Find where the given text appears and provide that cell's center as [X, Y] coordinate. 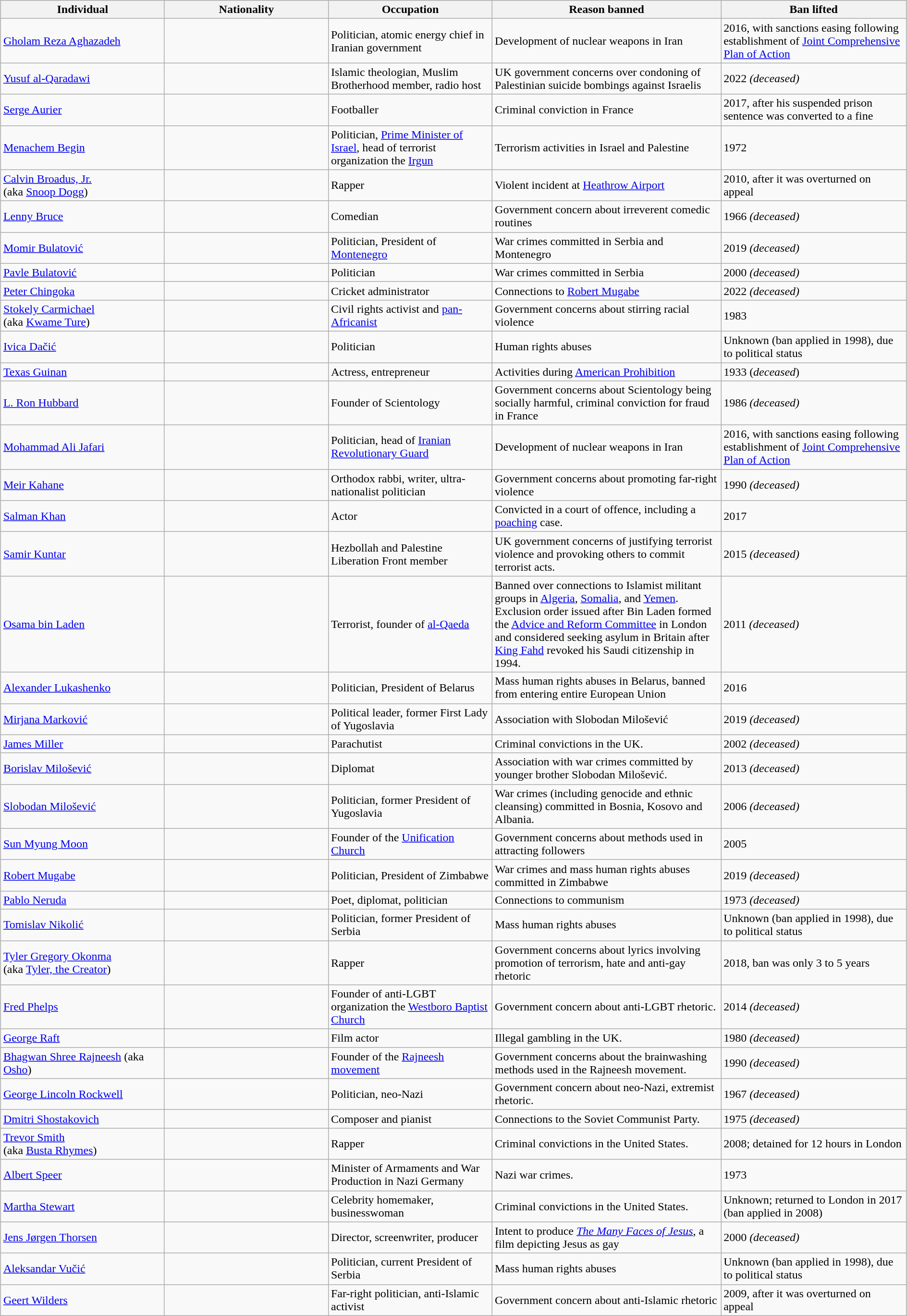
2008; detained for 12 hours in London [814, 1144]
Human rights abuses [607, 347]
Martha Stewart [83, 1206]
2002 (deceased) [814, 744]
Activities during American Prohibition [607, 371]
Tomislav Nikolić [83, 924]
2017 [814, 516]
George Lincoln Rockwell [83, 1095]
1980 (deceased) [814, 1038]
Government concern about anti-Islamic rhetoric [607, 1300]
Islamic theologian, Muslim Brotherhood member, radio host [410, 79]
Sun Myung Moon [83, 844]
Politician, former President of Serbia [410, 924]
Occupation [410, 10]
Fred Phelps [83, 1007]
Footballer [410, 110]
Far-right politician, anti-Islamic activist [410, 1300]
Politician, neo-Nazi [410, 1095]
Criminal convictions in the UK. [607, 744]
Gholam Reza Aghazadeh [83, 41]
Orthodox rabbi, writer, ultra-nationalist politician [410, 485]
Stokely Carmichael(aka Kwame Ture) [83, 315]
Founder of Scientology [410, 403]
Actor [410, 516]
Association with war crimes committed by younger brother Slobodan Milošević. [607, 769]
War crimes committed in Serbia and Montenegro [607, 248]
Terrorism activities in Israel and Palestine [607, 148]
Lenny Bruce [83, 216]
Tyler Gregory Okonma(aka Tyler, the Creator) [83, 963]
Calvin Broadus, Jr.(aka Snoop Dogg) [83, 185]
1973 (deceased) [814, 900]
War crimes (including genocide and ethnic cleansing) committed in Bosnia, Kosovo and Albania. [607, 806]
Politician, Prime Minister of Israel, head of terrorist organization the Irgun [410, 148]
1966 (deceased) [814, 216]
Nationality [246, 10]
Connections to Robert Mugabe [607, 291]
1933 (deceased) [814, 371]
Founder of the Unification Church [410, 844]
Osama bin Laden [83, 624]
Aleksandar Vučić [83, 1268]
Political leader, former First Lady of Yugoslavia [410, 719]
Politician, former President of Yugoslavia [410, 806]
1986 (deceased) [814, 403]
Director, screenwriter, producer [410, 1238]
Robert Mugabe [83, 875]
Government concerns about stirring racial violence [607, 315]
Pavle Bulatović [83, 272]
Ban lifted [814, 10]
2009, after it was overturned on appeal [814, 1300]
Samir Kuntar [83, 554]
Government concerns about lyrics involving promotion of terrorism, hate and anti-gay rhetoric [607, 963]
Jens Jørgen Thorsen [83, 1238]
1975 (deceased) [814, 1119]
Yusuf al-Qaradawi [83, 79]
Actress, entrepreneur [410, 371]
Politician, atomic energy chief in Iranian government [410, 41]
Government concern about anti-LGBT rhetoric. [607, 1007]
Convicted in a court of offence, including a poaching case. [607, 516]
Albert Speer [83, 1175]
1973 [814, 1175]
Pablo Neruda [83, 900]
Film actor [410, 1038]
Salman Khan [83, 516]
Founder of the Rajneesh movement [410, 1063]
Politician, head of Iranian Revolutionary Guard [410, 447]
Ivica Dačić [83, 347]
Mass human rights abuses in Belarus, banned from entering entire European Union [607, 688]
2010, after it was overturned on appeal [814, 185]
Alexander Lukashenko [83, 688]
Reason banned [607, 10]
2017, after his suspended prison sentence was converted to a fine [814, 110]
Dmitri Shostakovich [83, 1119]
Politician, President of Zimbabwe [410, 875]
George Raft [83, 1038]
Politician, President of Belarus [410, 688]
1983 [814, 315]
2016 [814, 688]
Connections to the Soviet Communist Party. [607, 1119]
Serge Aurier [83, 110]
Politician, current President of Serbia [410, 1268]
Government concern about neo-Nazi, extremist rhetoric. [607, 1095]
Government concern about irreverent comedic routines [607, 216]
Trevor Smith(aka Busta Rhymes) [83, 1144]
2011 (deceased) [814, 624]
Menachem Begin [83, 148]
Criminal conviction in France [607, 110]
2013 (deceased) [814, 769]
Comedian [410, 216]
Violent incident at Heathrow Airport [607, 185]
Parachutist [410, 744]
Illegal gambling in the UK. [607, 1038]
Momir Bulatović [83, 248]
Connections to communism [607, 900]
War crimes and mass human rights abuses committed in Zimbabwe [607, 875]
Geert Wilders [83, 1300]
UK government concerns over condoning of Palestinian suicide bombings against Israelis [607, 79]
Mohammad Ali Jafari [83, 447]
Terrorist, founder of al-Qaeda [410, 624]
Hezbollah and Palestine Liberation Front member [410, 554]
Civil rights activist and pan-Africanist [410, 315]
L. Ron Hubbard [83, 403]
Poet, diplomat, politician [410, 900]
Composer and pianist [410, 1119]
Bhagwan Shree Rajneesh (aka Osho) [83, 1063]
Politician, President of Montenegro [410, 248]
Mirjana Marković [83, 719]
Government concerns about Scientology being socially harmful, criminal conviction for fraud in France [607, 403]
Minister of Armaments and War Production in Nazi Germany [410, 1175]
UK government concerns of justifying terrorist violence and provoking others to commit terrorist acts. [607, 554]
Unknown; returned to London in 2017 (ban applied in 2008) [814, 1206]
Borislav Milošević [83, 769]
2006 (deceased) [814, 806]
Founder of anti-LGBT organization the Westboro Baptist Church [410, 1007]
Government concerns about promoting far-right violence [607, 485]
2005 [814, 844]
Intent to produce The Many Faces of Jesus, a film depicting Jesus as gay [607, 1238]
Government concerns about the brainwashing methods used in the Rajneesh movement. [607, 1063]
2018, ban was only 3 to 5 years [814, 963]
Government concerns about methods used in attracting followers [607, 844]
2014 (deceased) [814, 1007]
Diplomat [410, 769]
Celebrity homemaker, businesswoman [410, 1206]
1972 [814, 148]
Nazi war crimes. [607, 1175]
Cricket administrator [410, 291]
Meir Kahane [83, 485]
Texas Guinan [83, 371]
Association with Slobodan Milošević [607, 719]
War crimes committed in Serbia [607, 272]
James Miller [83, 744]
2015 (deceased) [814, 554]
Slobodan Milošević [83, 806]
Peter Chingoka [83, 291]
1967 (deceased) [814, 1095]
Individual [83, 10]
